Determine the [X, Y] coordinate at the center of the cell enclosing the given text.  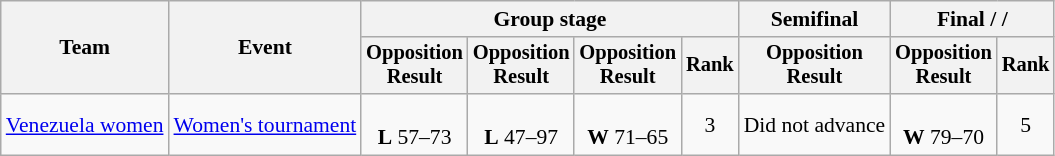
Group stage [550, 19]
L 57–73 [414, 124]
W 79–70 [944, 124]
Final / / [972, 19]
W 71–65 [628, 124]
Event [266, 48]
Semifinal [815, 19]
Did not advance [815, 124]
3 [710, 124]
Women's tournament [266, 124]
5 [1026, 124]
L 47–97 [522, 124]
Team [85, 48]
Venezuela women [85, 124]
